Detect which cell encompasses the target text, then output its [x, y] center coordinate. 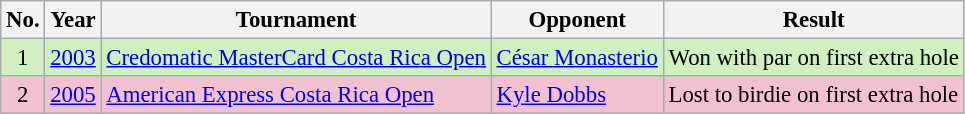
2 [23, 95]
1 [23, 58]
Lost to birdie on first extra hole [814, 95]
Year [73, 20]
César Monasterio [577, 58]
Won with par on first extra hole [814, 58]
No. [23, 20]
American Express Costa Rica Open [296, 95]
Opponent [577, 20]
Result [814, 20]
2003 [73, 58]
Tournament [296, 20]
Credomatic MasterCard Costa Rica Open [296, 58]
Kyle Dobbs [577, 95]
2005 [73, 95]
